For the text-containing cell, return its midpoint in [x, y] coordinate format. 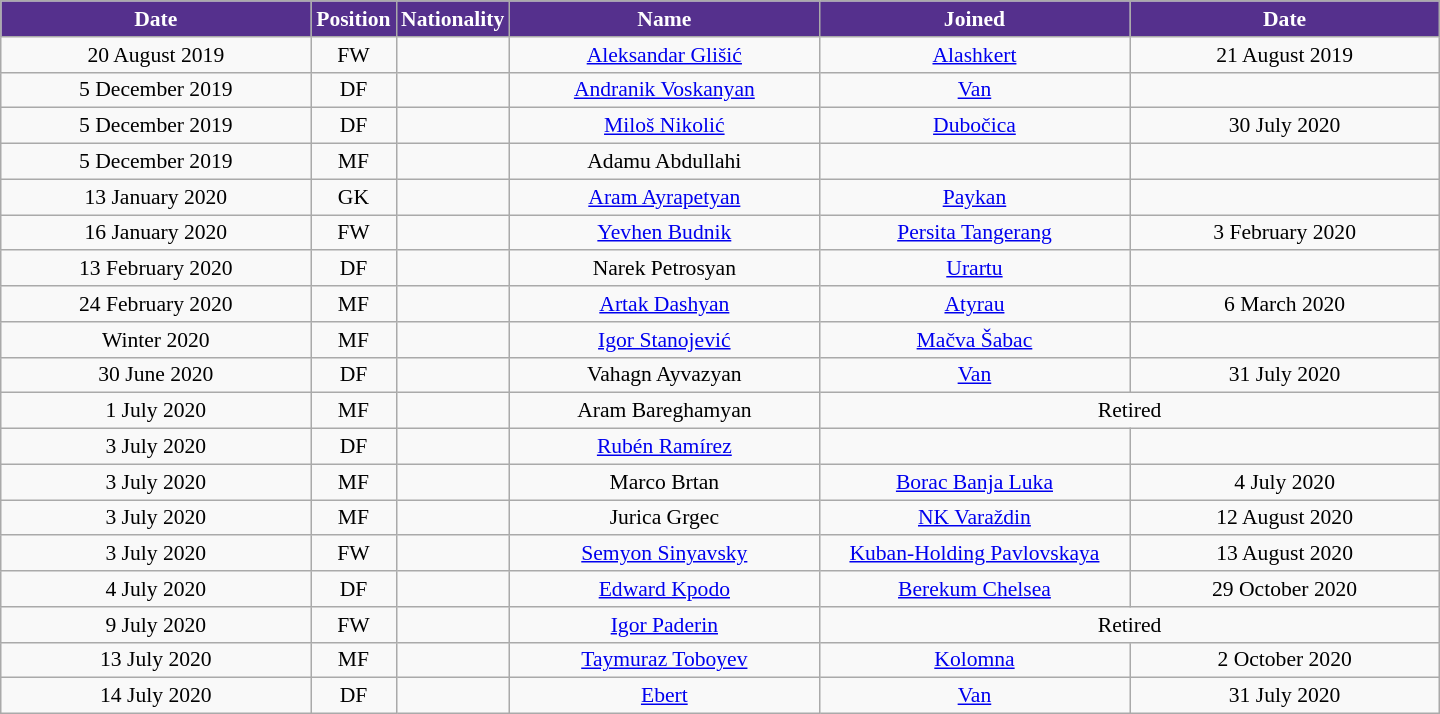
Igor Paderin [664, 625]
13 July 2020 [156, 660]
Atyrau [974, 304]
Yevhen Budnik [664, 233]
1 July 2020 [156, 411]
Aram Ayrapetyan [664, 197]
Ebert [664, 696]
30 July 2020 [1285, 126]
20 August 2019 [156, 55]
Borac Banja Luka [974, 482]
Narek Petrosyan [664, 269]
Name [664, 19]
12 August 2020 [1285, 518]
Aleksandar Glišić [664, 55]
2 October 2020 [1285, 660]
Paykan [974, 197]
NK Varaždin [974, 518]
21 August 2019 [1285, 55]
14 July 2020 [156, 696]
Marco Brtan [664, 482]
Igor Stanojević [664, 340]
29 October 2020 [1285, 589]
Alashkert [974, 55]
Rubén Ramírez [664, 447]
Artak Dashyan [664, 304]
Vahagn Ayvazyan [664, 375]
9 July 2020 [156, 625]
3 February 2020 [1285, 233]
24 February 2020 [156, 304]
Andranik Voskanyan [664, 90]
Aram Bareghamyan [664, 411]
Edward Kpodo [664, 589]
GK [354, 197]
30 June 2020 [156, 375]
13 January 2020 [156, 197]
6 March 2020 [1285, 304]
Semyon Sinyavsky [664, 554]
Dubočica [974, 126]
Miloš Nikolić [664, 126]
Berekum Chelsea [974, 589]
13 August 2020 [1285, 554]
Joined [974, 19]
Jurica Grgec [664, 518]
Nationality [452, 19]
13 February 2020 [156, 269]
Persita Tangerang [974, 233]
Urartu [974, 269]
Kolomna [974, 660]
16 January 2020 [156, 233]
Taymuraz Toboyev [664, 660]
Kuban-Holding Pavlovskaya [974, 554]
Position [354, 19]
Winter 2020 [156, 340]
Adamu Abdullahi [664, 162]
Mačva Šabac [974, 340]
